Identify which cell holds the provided text, then report its (X, Y) central coordinate. 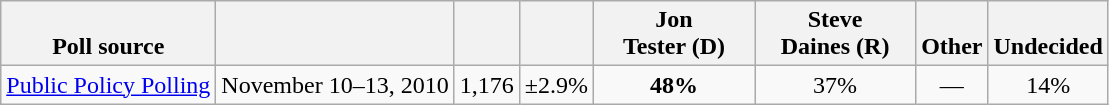
1,176 (486, 85)
48% (674, 85)
Poll source (108, 34)
37% (836, 85)
— (952, 85)
SteveDaines (R) (836, 34)
14% (1048, 85)
JonTester (D) (674, 34)
Undecided (1048, 34)
Public Policy Polling (108, 85)
Other (952, 34)
±2.9% (556, 85)
November 10–13, 2010 (335, 85)
